For the text-containing cell, return its midpoint in [x, y] coordinate format. 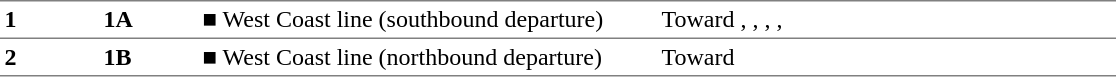
■ West Coast line (southbound departure) [428, 20]
1A [148, 20]
2 [50, 58]
Toward [886, 58]
Toward , , , , [886, 20]
1B [148, 58]
1 [50, 20]
■ West Coast line (northbound departure) [428, 58]
